Provide the (X, Y) coordinate of the cell's center where the given text is located.  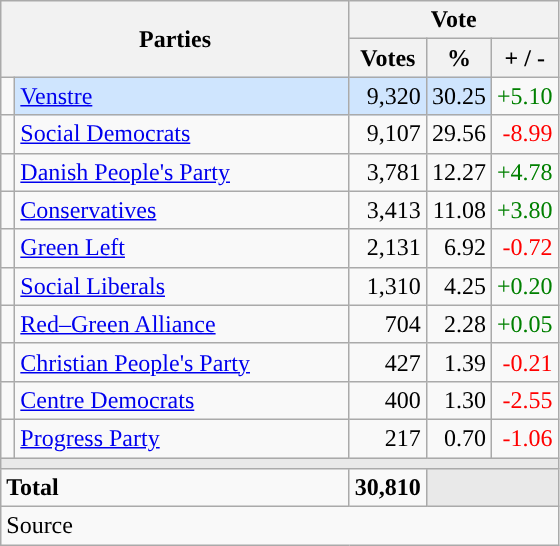
-0.72 (524, 248)
Danish People's Party (182, 172)
-0.21 (524, 362)
Social Democrats (182, 134)
29.56 (458, 134)
Vote (454, 20)
1.30 (458, 400)
4.25 (458, 286)
30.25 (458, 96)
Venstre (182, 96)
2.28 (458, 324)
+ / - (524, 58)
427 (388, 362)
11.08 (458, 210)
Social Liberals (182, 286)
Progress Party (182, 438)
12.27 (458, 172)
+5.10 (524, 96)
Total (176, 488)
2,131 (388, 248)
400 (388, 400)
% (458, 58)
Green Left (182, 248)
3,413 (388, 210)
Conservatives (182, 210)
9,320 (388, 96)
Parties (176, 39)
217 (388, 438)
Centre Democrats (182, 400)
-8.99 (524, 134)
Red–Green Alliance (182, 324)
Source (280, 526)
6.92 (458, 248)
30,810 (388, 488)
+0.05 (524, 324)
-1.06 (524, 438)
1,310 (388, 286)
9,107 (388, 134)
+4.78 (524, 172)
Christian People's Party (182, 362)
0.70 (458, 438)
+0.20 (524, 286)
704 (388, 324)
Votes (388, 58)
1.39 (458, 362)
-2.55 (524, 400)
3,781 (388, 172)
+3.80 (524, 210)
